Identify which cell holds the provided text, then report its (X, Y) central coordinate. 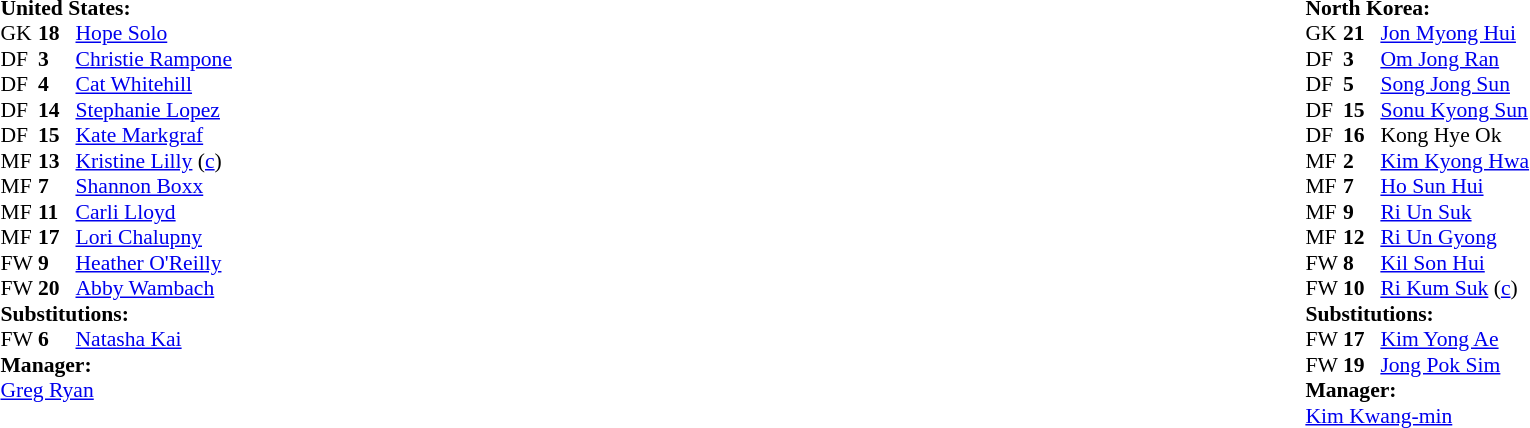
Jong Pok Sim (1454, 365)
8 (1362, 263)
Greg Ryan (116, 391)
Shannon Boxx (154, 187)
19 (1362, 365)
Jon Myong Hui (1454, 33)
Carli Lloyd (154, 212)
Ri Un Gyong (1454, 237)
4 (57, 85)
Sonu Kyong Sun (1454, 110)
Ho Sun Hui (1454, 187)
Kil Son Hui (1454, 263)
Heather O'Reilly (154, 263)
5 (1362, 85)
Kristine Lilly (c) (154, 161)
Ri Un Suk (1454, 212)
2 (1362, 161)
Lori Chalupny (154, 237)
14 (57, 110)
Kim Kyong Hwa (1454, 161)
21 (1362, 33)
Natasha Kai (154, 339)
Hope Solo (154, 33)
16 (1362, 135)
Song Jong Sun (1454, 85)
Cat Whitehill (154, 85)
Kong Hye Ok (1454, 135)
Christie Rampone (154, 59)
10 (1362, 289)
20 (57, 289)
Stephanie Lopez (154, 110)
18 (57, 33)
Om Jong Ran (1454, 59)
Kim Yong Ae (1454, 339)
Kate Markgraf (154, 135)
Abby Wambach (154, 289)
12 (1362, 237)
11 (57, 212)
6 (57, 339)
13 (57, 161)
Ri Kum Suk (c) (1454, 289)
